Find where the given text appears and provide that cell's center as (x, y) coordinate. 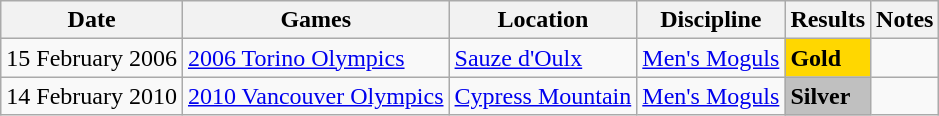
Games (316, 20)
Silver (828, 96)
2010 Vancouver Olympics (316, 96)
Cypress Mountain (543, 96)
Location (543, 20)
Date (92, 20)
Sauze d'Oulx (543, 58)
15 February 2006 (92, 58)
2006 Torino Olympics (316, 58)
Gold (828, 58)
Notes (905, 20)
Discipline (711, 20)
Results (828, 20)
14 February 2010 (92, 96)
